Return [x, y] of the center of cell containing provided text 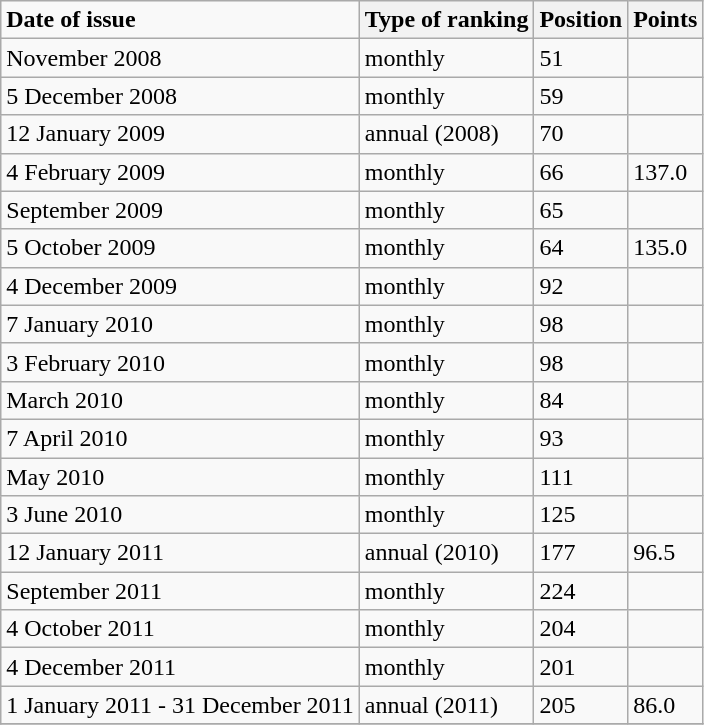
3 February 2010 [180, 362]
111 [581, 477]
204 [581, 629]
96.5 [666, 553]
November 2008 [180, 58]
7 January 2010 [180, 324]
September 2011 [180, 591]
4 December 2009 [180, 286]
3 June 2010 [180, 515]
7 April 2010 [180, 438]
201 [581, 667]
March 2010 [180, 400]
51 [581, 58]
64 [581, 248]
135.0 [666, 248]
May 2010 [180, 477]
September 2009 [180, 210]
4 October 2011 [180, 629]
12 January 2009 [180, 134]
205 [581, 705]
59 [581, 96]
annual (2008) [446, 134]
86.0 [666, 705]
Date of issue [180, 20]
224 [581, 591]
annual (2010) [446, 553]
1 January 2011 - 31 December 2011 [180, 705]
12 January 2011 [180, 553]
177 [581, 553]
4 December 2011 [180, 667]
5 December 2008 [180, 96]
84 [581, 400]
Type of ranking [446, 20]
annual (2011) [446, 705]
5 October 2009 [180, 248]
Position [581, 20]
65 [581, 210]
4 February 2009 [180, 172]
Points [666, 20]
66 [581, 172]
125 [581, 515]
93 [581, 438]
137.0 [666, 172]
92 [581, 286]
70 [581, 134]
